From the cell containing the given text, extract its center point as [x, y] coordinate. 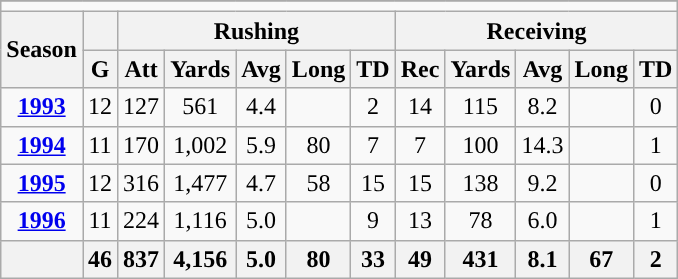
115 [480, 107]
4.7 [262, 183]
Rec [420, 69]
170 [142, 145]
837 [142, 259]
1,002 [200, 145]
Receiving [536, 31]
67 [601, 259]
8.1 [542, 259]
5.9 [262, 145]
431 [480, 259]
13 [420, 221]
14.3 [542, 145]
138 [480, 183]
78 [480, 221]
4.4 [262, 107]
1,477 [200, 183]
46 [100, 259]
6.0 [542, 221]
224 [142, 221]
1993 [42, 107]
8.2 [542, 107]
1,116 [200, 221]
33 [373, 259]
49 [420, 259]
1995 [42, 183]
4,156 [200, 259]
58 [318, 183]
9.2 [542, 183]
127 [142, 107]
Rushing [257, 31]
G [100, 69]
100 [480, 145]
14 [420, 107]
Att [142, 69]
1996 [42, 221]
1994 [42, 145]
Season [42, 50]
561 [200, 107]
316 [142, 183]
9 [373, 221]
